Pinpoint the cell where the given text exists, returning its (x, y) midpoint coordinate. 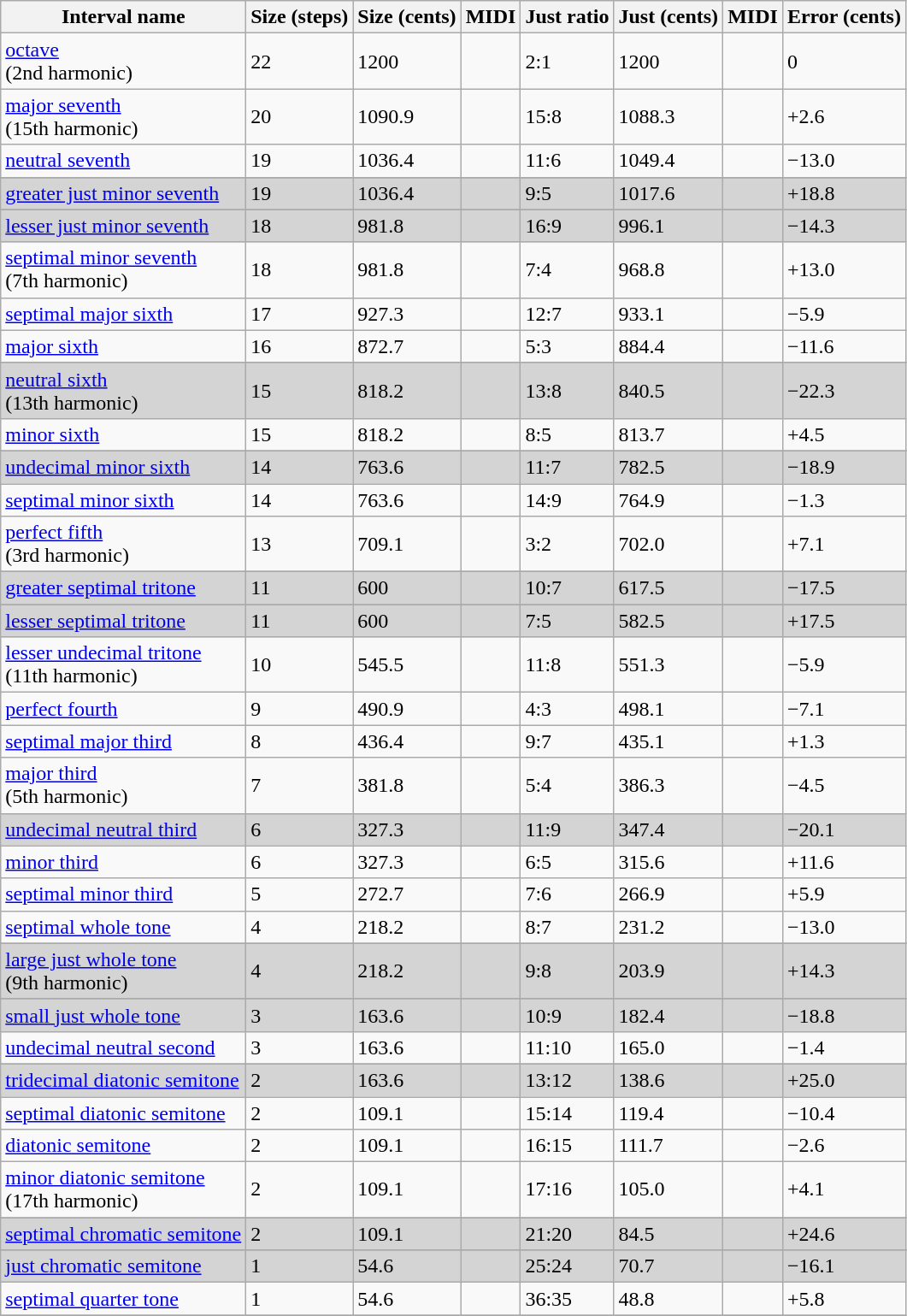
8 (299, 741)
933.1 (668, 314)
182.4 (668, 1015)
+5.9 (844, 894)
15:14 (568, 1112)
17:16 (568, 1190)
−7.1 (844, 709)
1049.4 (668, 161)
−17.5 (844, 588)
490.9 (407, 709)
266.9 (668, 894)
0 (844, 62)
231.2 (668, 927)
6:5 (568, 862)
minor third (123, 862)
Error (cents) (844, 17)
neutral sixth(13th harmonic) (123, 390)
just chromatic semitone (123, 1266)
undecimal neutral second (123, 1047)
−14.3 (844, 226)
840.5 (668, 390)
8:5 (568, 434)
272.7 (407, 894)
9:8 (568, 971)
septimal minor seventh(7th harmonic) (123, 270)
+5.8 (844, 1299)
+14.3 (844, 971)
14:9 (568, 500)
11:8 (568, 665)
−1.4 (844, 1047)
+4.1 (844, 1190)
381.8 (407, 785)
−4.5 (844, 785)
−18.9 (844, 467)
25:24 (568, 1266)
11:9 (568, 829)
+18.8 (844, 193)
septimal minor third (123, 894)
diatonic semitone (123, 1146)
813.7 (668, 434)
7:6 (568, 894)
165.0 (668, 1047)
3:2 (568, 544)
105.0 (668, 1190)
−22.3 (844, 390)
13:8 (568, 390)
4:3 (568, 709)
17 (299, 314)
36:35 (568, 1299)
Interval name (123, 17)
498.1 (668, 709)
−11.6 (844, 346)
10:7 (568, 588)
neutral seventh (123, 161)
+1.3 (844, 741)
lesser undecimal tritone(11th harmonic) (123, 665)
9 (299, 709)
9:7 (568, 741)
968.8 (668, 270)
16:15 (568, 1146)
884.4 (668, 346)
13:12 (568, 1080)
lesser just minor seventh (123, 226)
−16.1 (844, 1266)
347.4 (668, 829)
435.1 (668, 741)
5 (299, 894)
11:7 (568, 467)
709.1 (407, 544)
octave(2nd harmonic) (123, 62)
perfect fifth(3rd harmonic) (123, 544)
11:6 (568, 161)
16:9 (568, 226)
5:3 (568, 346)
1090.9 (407, 116)
perfect fourth (123, 709)
138.6 (668, 1080)
702.0 (668, 544)
Size (steps) (299, 17)
16 (299, 346)
large just whole tone(9th harmonic) (123, 971)
Just ratio (568, 17)
551.3 (668, 665)
8:7 (568, 927)
84.5 (668, 1234)
septimal major sixth (123, 314)
septimal quarter tone (123, 1299)
996.1 (668, 226)
−2.6 (844, 1146)
436.4 (407, 741)
septimal diatonic semitone (123, 1112)
7:4 (568, 270)
septimal minor sixth (123, 500)
111.7 (668, 1146)
21:20 (568, 1234)
Size (cents) (407, 17)
119.4 (668, 1112)
10 (299, 665)
782.5 (668, 467)
minor diatonic semitone(17th harmonic) (123, 1190)
203.9 (668, 971)
+17.5 (844, 621)
48.8 (668, 1299)
1017.6 (668, 193)
7:5 (568, 621)
greater septimal tritone (123, 588)
+7.1 (844, 544)
5:4 (568, 785)
764.9 (668, 500)
315.6 (668, 862)
7 (299, 785)
−1.3 (844, 500)
+11.6 (844, 862)
lesser septimal tritone (123, 621)
septimal whole tone (123, 927)
70.7 (668, 1266)
undecimal minor sixth (123, 467)
386.3 (668, 785)
−10.4 (844, 1112)
+2.6 (844, 116)
+24.6 (844, 1234)
minor sixth (123, 434)
617.5 (668, 588)
10:9 (568, 1015)
major third(5th harmonic) (123, 785)
11:10 (568, 1047)
major seventh(15th harmonic) (123, 116)
−20.1 (844, 829)
septimal major third (123, 741)
undecimal neutral third (123, 829)
small just whole tone (123, 1015)
1088.3 (668, 116)
tridecimal diatonic semitone (123, 1080)
major sixth (123, 346)
872.7 (407, 346)
22 (299, 62)
545.5 (407, 665)
+13.0 (844, 270)
582.5 (668, 621)
12:7 (568, 314)
septimal chromatic semitone (123, 1234)
13 (299, 544)
927.3 (407, 314)
−18.8 (844, 1015)
greater just minor seventh (123, 193)
Just (cents) (668, 17)
20 (299, 116)
+4.5 (844, 434)
9:5 (568, 193)
+25.0 (844, 1080)
15:8 (568, 116)
2:1 (568, 62)
